Determine the (X, Y) coordinate at the center of the cell enclosing the given text.  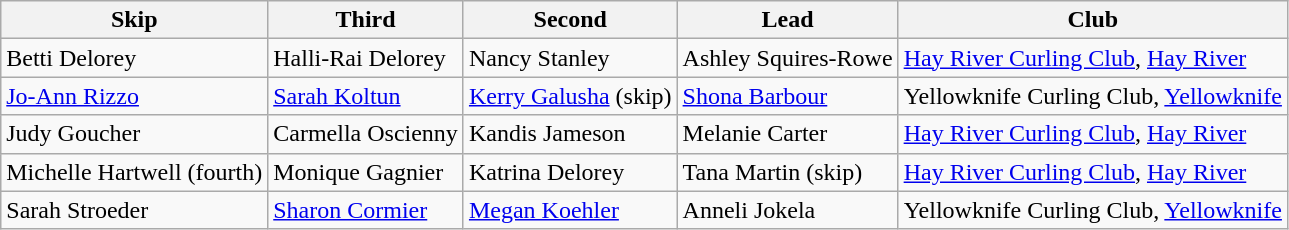
Michelle Hartwell (fourth) (134, 172)
Anneli Jokela (788, 210)
Ashley Squires-Rowe (788, 58)
Jo-Ann Rizzo (134, 96)
Lead (788, 20)
Kandis Jameson (570, 134)
Kerry Galusha (skip) (570, 96)
Halli-Rai Delorey (366, 58)
Judy Goucher (134, 134)
Monique Gagnier (366, 172)
Second (570, 20)
Club (1092, 20)
Shona Barbour (788, 96)
Sarah Stroeder (134, 210)
Nancy Stanley (570, 58)
Megan Koehler (570, 210)
Melanie Carter (788, 134)
Carmella Oscienny (366, 134)
Katrina Delorey (570, 172)
Sarah Koltun (366, 96)
Third (366, 20)
Betti Delorey (134, 58)
Skip (134, 20)
Sharon Cormier (366, 210)
Tana Martin (skip) (788, 172)
